Return (x, y) of the center of cell containing provided text 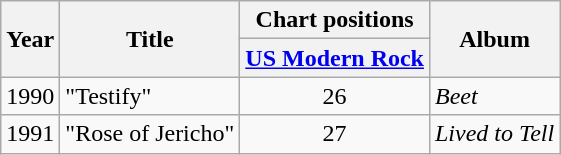
"Rose of Jericho" (150, 134)
27 (335, 134)
Title (150, 39)
1991 (30, 134)
Album (494, 39)
Lived to Tell (494, 134)
1990 (30, 96)
Year (30, 39)
Beet (494, 96)
26 (335, 96)
US Modern Rock (335, 58)
Chart positions (335, 20)
"Testify" (150, 96)
